Detect which cell encompasses the target text, then output its [X, Y] center coordinate. 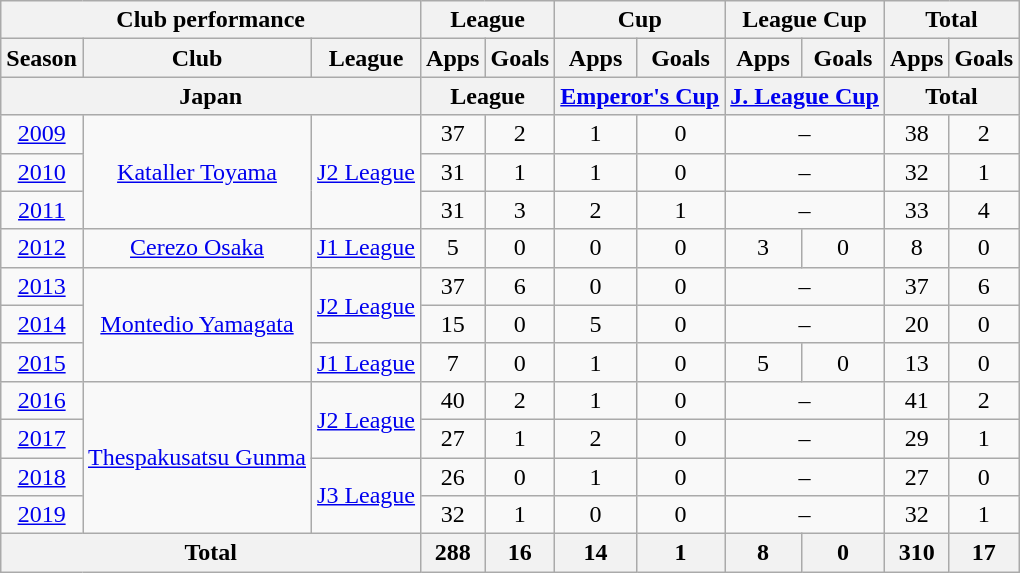
J. League Cup [805, 96]
13 [916, 362]
Season [42, 58]
Kataller Toyama [196, 172]
2010 [42, 172]
40 [453, 400]
Cup [640, 20]
29 [916, 438]
26 [453, 477]
33 [916, 210]
2017 [42, 438]
Emperor's Cup [640, 96]
League Cup [805, 20]
Japan [211, 96]
Thespakusatsu Gunma [196, 457]
4 [984, 210]
2018 [42, 477]
2016 [42, 400]
Club performance [211, 20]
2013 [42, 286]
7 [453, 362]
17 [984, 553]
J3 League [366, 496]
2012 [42, 248]
2015 [42, 362]
15 [453, 324]
14 [596, 553]
41 [916, 400]
310 [916, 553]
16 [520, 553]
2019 [42, 515]
Montedio Yamagata [196, 324]
288 [453, 553]
Cerezo Osaka [196, 248]
2011 [42, 210]
Club [196, 58]
2014 [42, 324]
2009 [42, 134]
38 [916, 134]
20 [916, 324]
